Output the [x, y] coordinate of the center of the cell containing the given text.  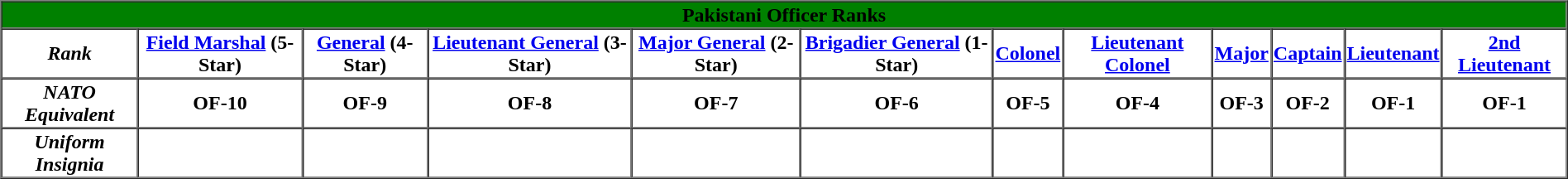
2nd Lieutenant [1505, 53]
OF-8 [529, 103]
OF-10 [220, 103]
Captain [1308, 53]
Lieutenant Colonel [1137, 53]
Lieutenant General (3-Star) [529, 53]
Brigadier General (1-Star) [896, 53]
NATO Equivalent [69, 103]
Major [1242, 53]
General (4-Star) [365, 53]
Pakistani Officer Ranks [784, 15]
Rank [69, 53]
Field Marshal (5-Star) [220, 53]
Major General (2-Star) [716, 53]
OF-3 [1242, 103]
OF-2 [1308, 103]
Colonel [1029, 53]
Lieutenant [1394, 53]
Uniform Insignia [69, 152]
OF-6 [896, 103]
OF-9 [365, 103]
OF-7 [716, 103]
OF-4 [1137, 103]
OF-5 [1029, 103]
